Provide the [x, y] coordinate of the cell's center where the given text is located.  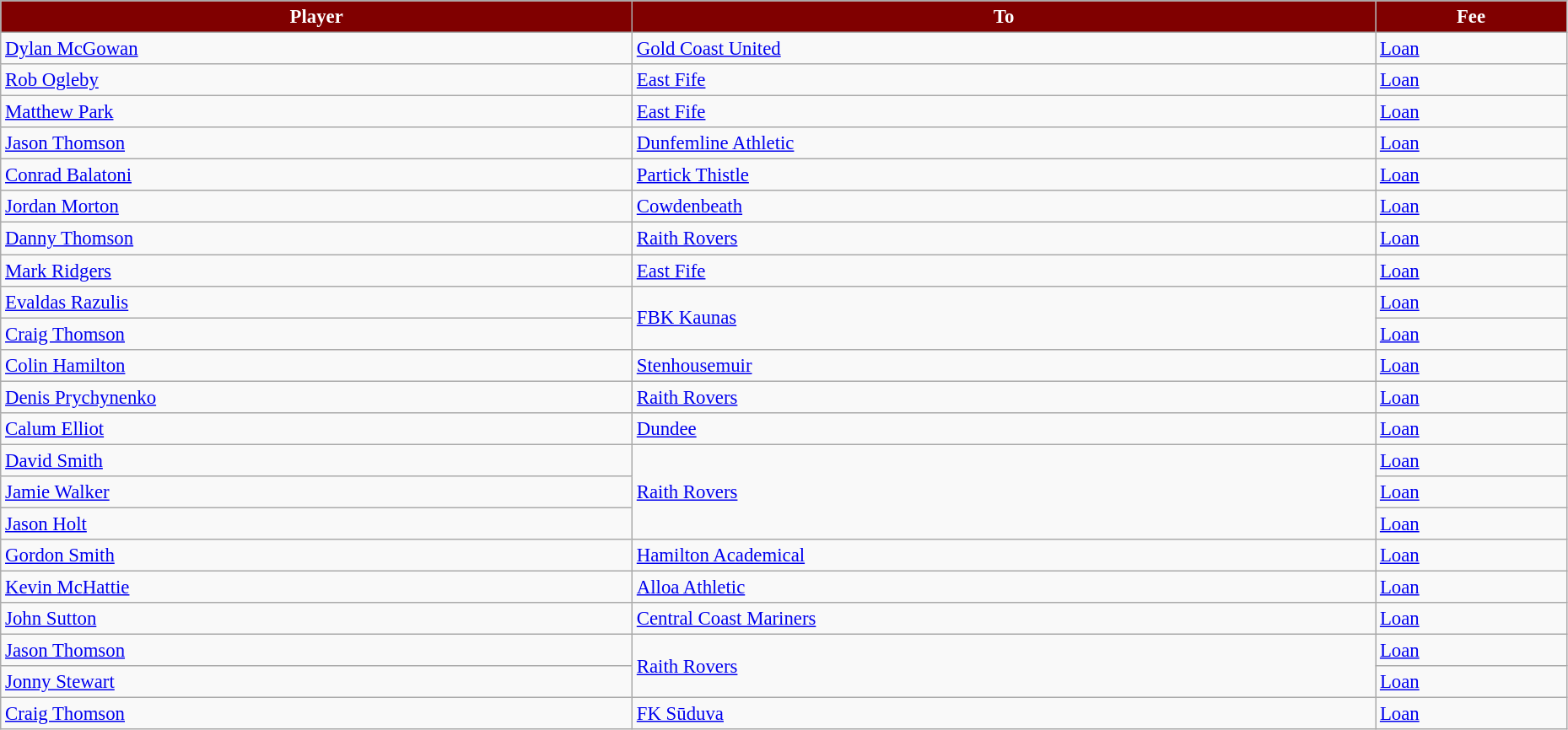
Dunfemline Athletic [1004, 143]
Gordon Smith [317, 556]
FBK Kaunas [1004, 317]
Gold Coast United [1004, 49]
Jonny Stewart [317, 682]
Kevin McHattie [317, 588]
Colin Hamilton [317, 365]
Conrad Balatoni [317, 175]
To [1004, 17]
Rob Ogleby [317, 80]
Denis Prychynenko [317, 397]
David Smith [317, 460]
Fee [1471, 17]
Jordan Morton [317, 207]
Player [317, 17]
FK Sūduva [1004, 714]
Stenhousemuir [1004, 365]
Alloa Athletic [1004, 588]
Hamilton Academical [1004, 556]
Danny Thomson [317, 239]
Jamie Walker [317, 492]
Cowdenbeath [1004, 207]
Partick Thistle [1004, 175]
Dundee [1004, 429]
Mark Ridgers [317, 271]
Evaldas Razulis [317, 302]
Dylan McGowan [317, 49]
Calum Elliot [317, 429]
John Sutton [317, 619]
Matthew Park [317, 112]
Central Coast Mariners [1004, 619]
Jason Holt [317, 523]
